Locate the cell with the specified text and output its (x, y) center coordinate. 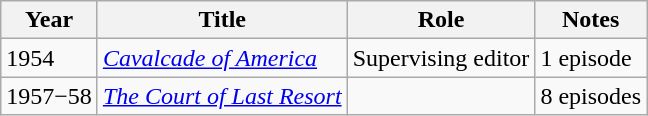
Supervising editor (441, 58)
1954 (50, 58)
Cavalcade of America (222, 58)
8 episodes (591, 96)
Notes (591, 20)
Role (441, 20)
Title (222, 20)
1957−58 (50, 96)
The Court of Last Resort (222, 96)
1 episode (591, 58)
Year (50, 20)
